Search for the cell housing the specified text and yield its [x, y] center coordinate. 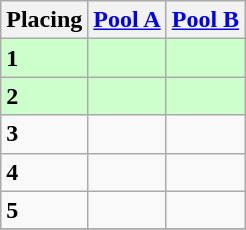
Pool B [205, 20]
Placing [44, 20]
Pool A [127, 20]
5 [44, 210]
3 [44, 134]
4 [44, 172]
1 [44, 58]
2 [44, 96]
